Scan for the cell matching the given text and deliver its (x, y) coordinate at center. 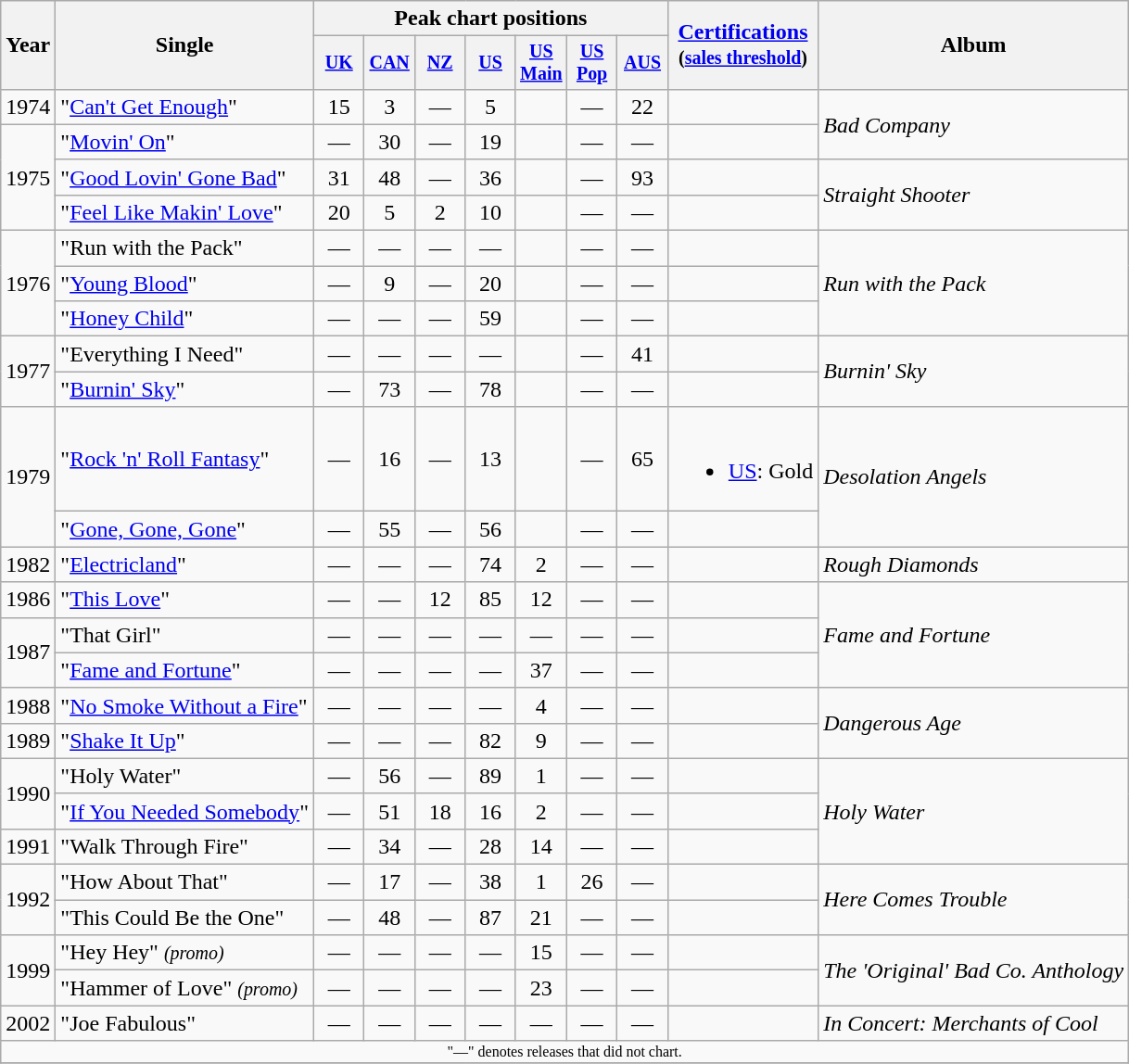
55 (389, 529)
1979 (28, 476)
"Good Lovin' Gone Bad" (185, 177)
Peak chart positions (490, 19)
51 (389, 811)
US Main (541, 63)
"Movin' On" (185, 142)
82 (490, 741)
"Fame and Fortune" (185, 670)
1990 (28, 793)
"How About That" (185, 882)
"Young Blood" (185, 284)
1974 (28, 107)
"This Could Be the One" (185, 918)
93 (642, 177)
"Hey Hey" (promo) (185, 953)
59 (490, 319)
17 (389, 882)
Bad Company (973, 124)
AUS (642, 63)
19 (490, 142)
US Pop (591, 63)
87 (490, 918)
1989 (28, 741)
41 (642, 354)
"Walk Through Fire" (185, 846)
Year (28, 45)
"Can't Get Enough" (185, 107)
89 (490, 776)
"Gone, Gone, Gone" (185, 529)
85 (490, 600)
The 'Original' Bad Co. Anthology (973, 970)
"No Smoke Without a Fire" (185, 705)
"Joe Fabulous" (185, 1023)
13 (490, 460)
"Burnin' Sky" (185, 389)
34 (389, 846)
US (490, 63)
Run with the Pack (973, 284)
Certifications(sales threshold) (742, 45)
1975 (28, 177)
1976 (28, 284)
1988 (28, 705)
22 (642, 107)
2002 (28, 1023)
4 (541, 705)
73 (389, 389)
"Holy Water" (185, 776)
Rough Diamonds (973, 564)
26 (591, 882)
1999 (28, 970)
1986 (28, 600)
23 (541, 988)
65 (642, 460)
"Feel Like Makin' Love" (185, 212)
"Rock 'n' Roll Fantasy" (185, 460)
Album (973, 45)
CAN (389, 63)
21 (541, 918)
"Honey Child" (185, 319)
"This Love" (185, 600)
In Concert: Merchants of Cool (973, 1023)
"That Girl" (185, 635)
78 (490, 389)
UK (338, 63)
"Electricland" (185, 564)
74 (490, 564)
"Run with the Pack" (185, 248)
1991 (28, 846)
Single (185, 45)
NZ (439, 63)
28 (490, 846)
Fame and Fortune (973, 635)
"Hammer of Love" (promo) (185, 988)
1977 (28, 372)
Straight Shooter (973, 195)
"—" denotes releases that did not chart. (565, 1052)
30 (389, 142)
Burnin' Sky (973, 372)
1992 (28, 900)
18 (439, 811)
"Everything I Need" (185, 354)
"If You Needed Somebody" (185, 811)
1987 (28, 652)
38 (490, 882)
31 (338, 177)
Desolation Angels (973, 476)
37 (541, 670)
3 (389, 107)
14 (541, 846)
"Shake It Up" (185, 741)
1982 (28, 564)
Holy Water (973, 811)
Here Comes Trouble (973, 900)
10 (490, 212)
36 (490, 177)
US: Gold (742, 460)
Dangerous Age (973, 723)
